Extract the [X, Y] coordinate from the center of the cell holding the provided text.  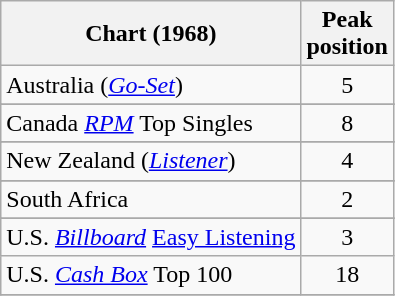
3 [347, 237]
Australia (Go-Set) [151, 85]
5 [347, 85]
18 [347, 275]
U.S. Cash Box Top 100 [151, 275]
2 [347, 199]
Canada RPM Top Singles [151, 123]
4 [347, 161]
New Zealand (Listener) [151, 161]
U.S. Billboard Easy Listening [151, 237]
Peakposition [347, 34]
8 [347, 123]
Chart (1968) [151, 34]
South Africa [151, 199]
